Detect which cell encompasses the target text, then output its [x, y] center coordinate. 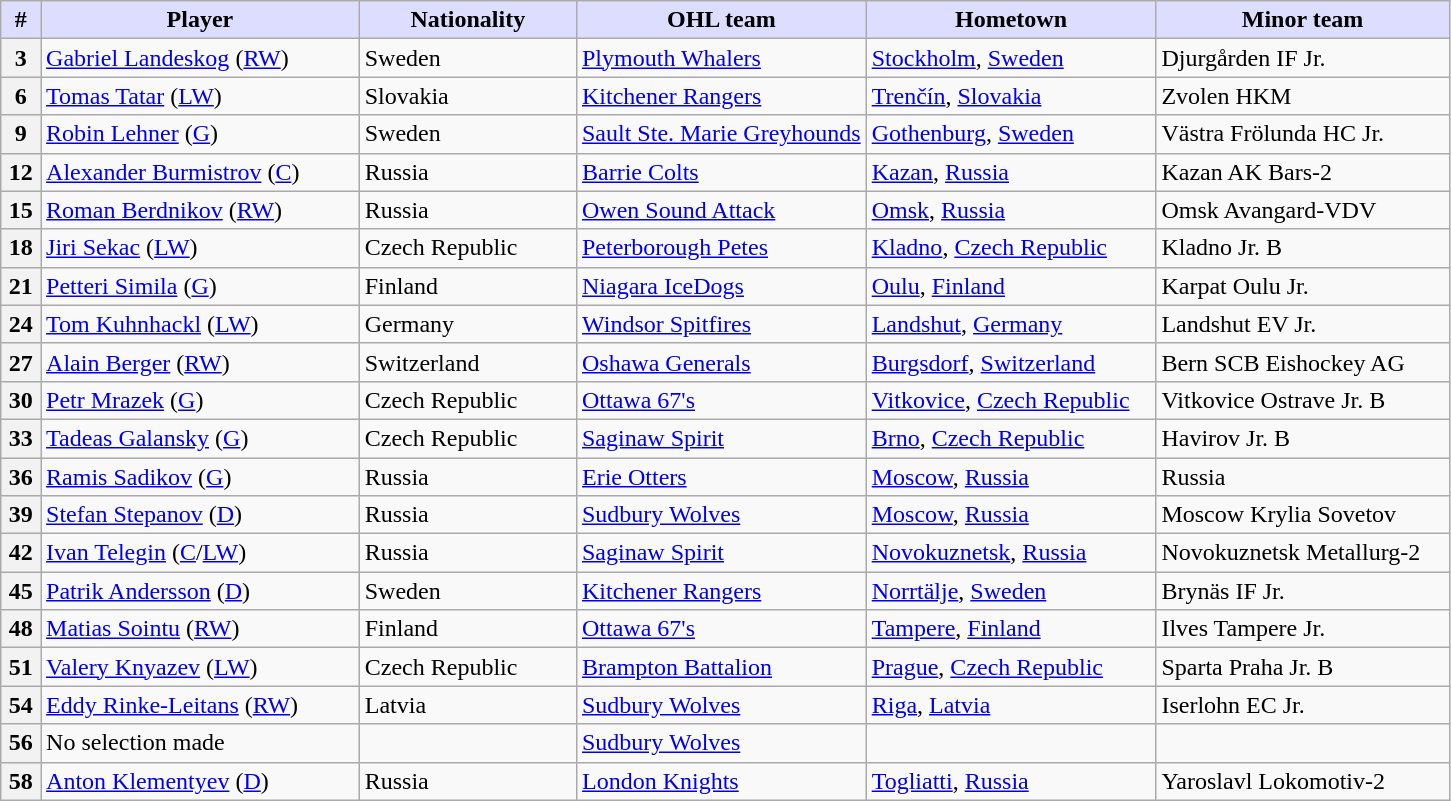
Ivan Telegin (C/LW) [200, 553]
Minor team [1302, 20]
Alexander Burmistrov (C) [200, 172]
Novokuznetsk, Russia [1011, 553]
12 [21, 172]
42 [21, 553]
No selection made [200, 743]
Västra Frölunda HC Jr. [1302, 134]
Moscow Krylia Sovetov [1302, 515]
58 [21, 781]
Riga, Latvia [1011, 705]
Sault Ste. Marie Greyhounds [721, 134]
Player [200, 20]
Vitkovice, Czech Republic [1011, 400]
Latvia [468, 705]
Eddy Rinke-Leitans (RW) [200, 705]
6 [21, 96]
Oshawa Generals [721, 362]
Trenčín, Slovakia [1011, 96]
OHL team [721, 20]
54 [21, 705]
Plymouth Whalers [721, 58]
Landshut, Germany [1011, 324]
Roman Berdnikov (RW) [200, 210]
Jiri Sekac (LW) [200, 248]
27 [21, 362]
Ramis Sadikov (G) [200, 477]
Robin Lehner (G) [200, 134]
Djurgården IF Jr. [1302, 58]
Landshut EV Jr. [1302, 324]
Gothenburg, Sweden [1011, 134]
Matias Sointu (RW) [200, 629]
Tom Kuhnhackl (LW) [200, 324]
Prague, Czech Republic [1011, 667]
Havirov Jr. B [1302, 438]
Vitkovice Ostrave Jr. B [1302, 400]
Petr Mrazek (G) [200, 400]
Kladno, Czech Republic [1011, 248]
33 [21, 438]
Windsor Spitfires [721, 324]
Niagara IceDogs [721, 286]
Oulu, Finland [1011, 286]
56 [21, 743]
Alain Berger (RW) [200, 362]
Brampton Battalion [721, 667]
Brynäs IF Jr. [1302, 591]
Brno, Czech Republic [1011, 438]
Novokuznetsk Metallurg-2 [1302, 553]
Tomas Tatar (LW) [200, 96]
Hometown [1011, 20]
Stefan Stepanov (D) [200, 515]
Kazan, Russia [1011, 172]
51 [21, 667]
Stockholm, Sweden [1011, 58]
Togliatti, Russia [1011, 781]
Switzerland [468, 362]
Nationality [468, 20]
Peterborough Petes [721, 248]
39 [21, 515]
Omsk Avangard-VDV [1302, 210]
Sparta Praha Jr. B [1302, 667]
Germany [468, 324]
Zvolen HKM [1302, 96]
45 [21, 591]
21 [21, 286]
Yaroslavl Lokomotiv-2 [1302, 781]
Iserlohn EC Jr. [1302, 705]
# [21, 20]
Valery Knyazev (LW) [200, 667]
Anton Klementyev (D) [200, 781]
18 [21, 248]
Gabriel Landeskog (RW) [200, 58]
London Knights [721, 781]
Karpat Oulu Jr. [1302, 286]
Tampere, Finland [1011, 629]
48 [21, 629]
Petteri Simila (G) [200, 286]
30 [21, 400]
15 [21, 210]
24 [21, 324]
36 [21, 477]
Kazan AK Bars-2 [1302, 172]
Ilves Tampere Jr. [1302, 629]
Tadeas Galansky (G) [200, 438]
Bern SCB Eishockey AG [1302, 362]
Patrik Andersson (D) [200, 591]
Kladno Jr. B [1302, 248]
Erie Otters [721, 477]
Norrtälje, Sweden [1011, 591]
Barrie Colts [721, 172]
Omsk, Russia [1011, 210]
Slovakia [468, 96]
9 [21, 134]
Burgsdorf, Switzerland [1011, 362]
Owen Sound Attack [721, 210]
3 [21, 58]
